Provide the [X, Y] coordinate of the cell's center where the given text is located.  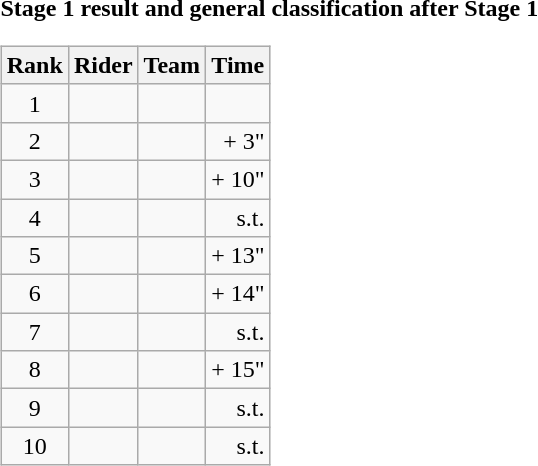
Rider [103, 65]
Team [172, 65]
Rank [34, 65]
+ 10" [238, 179]
+ 3" [238, 141]
9 [34, 408]
+ 14" [238, 294]
1 [34, 103]
2 [34, 141]
5 [34, 256]
7 [34, 332]
3 [34, 179]
8 [34, 370]
6 [34, 294]
+ 15" [238, 370]
+ 13" [238, 256]
4 [34, 217]
10 [34, 446]
Time [238, 65]
